Scan for the cell matching the given text and deliver its (x, y) coordinate at center. 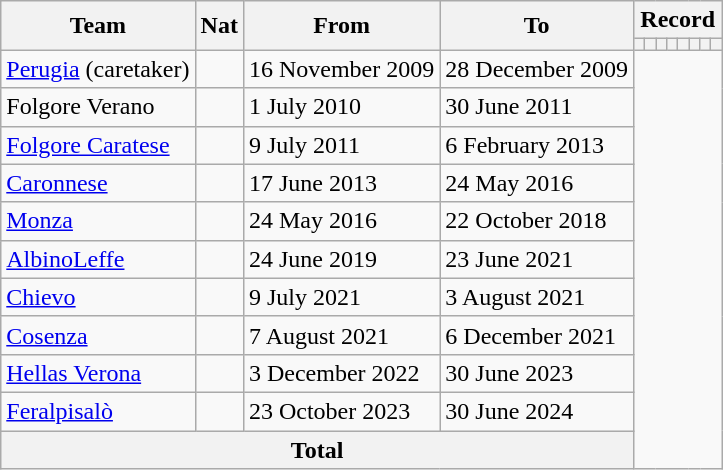
Chievo (98, 297)
9 July 2011 (341, 145)
Hellas Verona (98, 373)
30 June 2023 (537, 373)
Total (318, 449)
Folgore Caratese (98, 145)
6 December 2021 (537, 335)
Nat (219, 26)
6 February 2013 (537, 145)
Caronnese (98, 183)
Feralpisalò (98, 411)
7 August 2021 (341, 335)
Perugia (caretaker) (98, 69)
9 July 2021 (341, 297)
16 November 2009 (341, 69)
Monza (98, 221)
AlbinoLeffe (98, 259)
Cosenza (98, 335)
Folgore Verano (98, 107)
23 October 2023 (341, 411)
17 June 2013 (341, 183)
22 October 2018 (537, 221)
3 December 2022 (341, 373)
30 June 2011 (537, 107)
24 June 2019 (341, 259)
30 June 2024 (537, 411)
3 August 2021 (537, 297)
1 July 2010 (341, 107)
Record (677, 20)
23 June 2021 (537, 259)
To (537, 26)
Team (98, 26)
From (341, 26)
28 December 2009 (537, 69)
